Provide the (X, Y) coordinate of the cell's center where the given text is located.  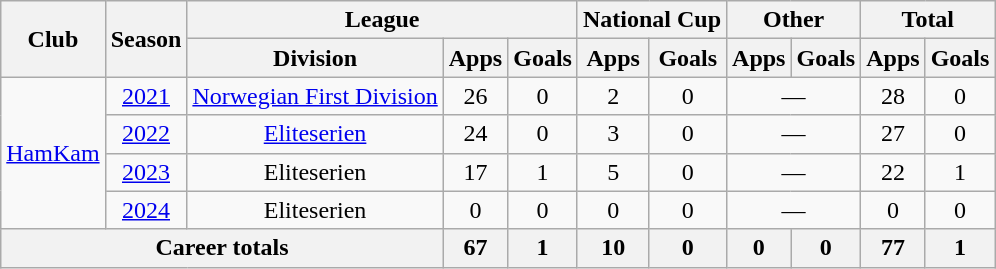
2 (613, 96)
24 (475, 134)
Career totals (222, 248)
Norwegian First Division (315, 96)
2022 (146, 134)
10 (613, 248)
22 (893, 172)
National Cup (652, 20)
67 (475, 248)
League (382, 20)
2021 (146, 96)
27 (893, 134)
3 (613, 134)
HamKam (53, 153)
Division (315, 58)
26 (475, 96)
Total (928, 20)
Club (53, 39)
Other (794, 20)
Season (146, 39)
17 (475, 172)
5 (613, 172)
28 (893, 96)
2023 (146, 172)
77 (893, 248)
2024 (146, 210)
